Provide the (X, Y) coordinate of the cell's center where the given text is located.  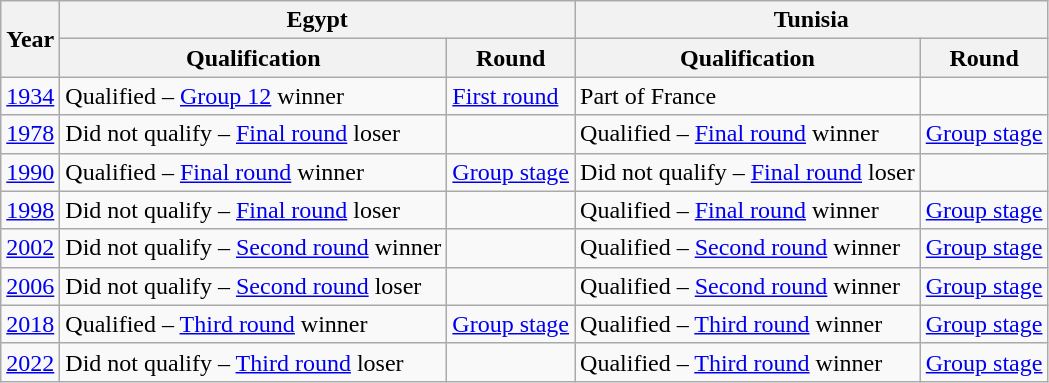
Did not qualify – Second round loser (254, 286)
2002 (30, 248)
Tunisia (812, 20)
1978 (30, 134)
2006 (30, 286)
Qualified – Group 12 winner (254, 96)
Did not qualify – Second round winner (254, 248)
Did not qualify – Third round loser (254, 362)
Egypt (318, 20)
2022 (30, 362)
Part of France (748, 96)
First round (511, 96)
1990 (30, 172)
2018 (30, 324)
1998 (30, 210)
Year (30, 39)
1934 (30, 96)
